Provide the (X, Y) coordinate of the cell's center where the given text is located.  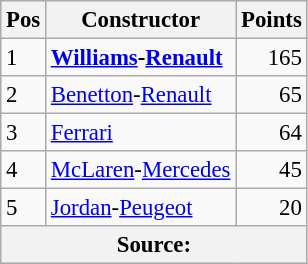
65 (272, 95)
5 (24, 208)
64 (272, 133)
4 (24, 170)
Pos (24, 20)
Jordan-Peugeot (141, 208)
165 (272, 58)
Williams-Renault (141, 58)
20 (272, 208)
Ferrari (141, 133)
Points (272, 20)
2 (24, 95)
McLaren-Mercedes (141, 170)
45 (272, 170)
3 (24, 133)
1 (24, 58)
Source: (154, 245)
Benetton-Renault (141, 95)
Constructor (141, 20)
